Search for the cell housing the specified text and yield its (X, Y) center coordinate. 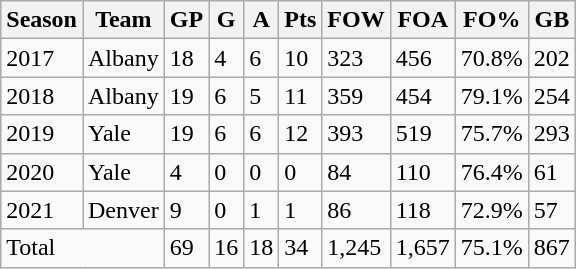
70.8% (492, 58)
202 (552, 58)
10 (300, 58)
16 (226, 248)
11 (300, 96)
FO% (492, 20)
84 (356, 172)
110 (422, 172)
454 (422, 96)
69 (186, 248)
Team (123, 20)
254 (552, 96)
118 (422, 210)
Pts (300, 20)
FOA (422, 20)
A (262, 20)
867 (552, 248)
57 (552, 210)
75.7% (492, 134)
393 (356, 134)
GP (186, 20)
86 (356, 210)
519 (422, 134)
456 (422, 58)
61 (552, 172)
34 (300, 248)
359 (356, 96)
293 (552, 134)
FOW (356, 20)
Season (42, 20)
1,245 (356, 248)
9 (186, 210)
2018 (42, 96)
2021 (42, 210)
76.4% (492, 172)
79.1% (492, 96)
323 (356, 58)
Denver (123, 210)
2020 (42, 172)
GB (552, 20)
75.1% (492, 248)
5 (262, 96)
2017 (42, 58)
Total (82, 248)
12 (300, 134)
G (226, 20)
1,657 (422, 248)
2019 (42, 134)
72.9% (492, 210)
